Output the (X, Y) coordinate of the center of the cell containing the given text.  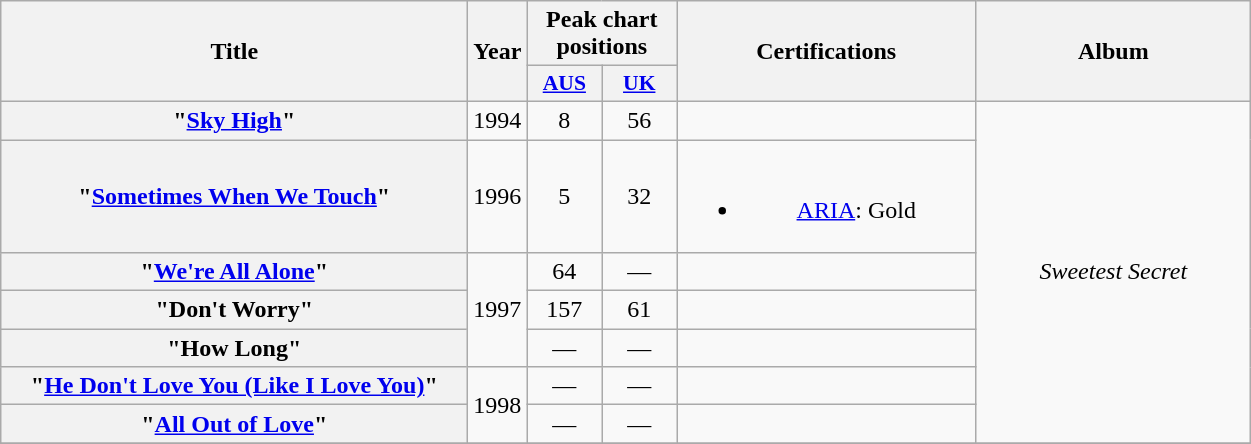
"How Long" (234, 348)
8 (564, 120)
32 (640, 196)
56 (640, 120)
Certifications (826, 52)
Year (498, 52)
"Sometimes When We Touch" (234, 196)
Album (1114, 52)
61 (640, 310)
ARIA: Gold (826, 196)
"All Out of Love" (234, 424)
5 (564, 196)
Sweetest Secret (1114, 272)
1998 (498, 405)
Peak chart positions (602, 34)
1996 (498, 196)
"He Don't Love You (Like I Love You)" (234, 386)
"Don't Worry" (234, 310)
64 (564, 272)
"Sky High" (234, 120)
1994 (498, 120)
157 (564, 310)
UK (640, 84)
Title (234, 52)
"We're All Alone" (234, 272)
1997 (498, 310)
AUS (564, 84)
